Find where the given text appears and provide that cell's center as [x, y] coordinate. 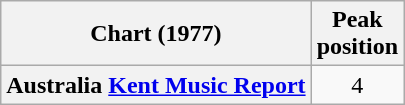
4 [357, 85]
Chart (1977) [156, 34]
Australia Kent Music Report [156, 85]
Peakposition [357, 34]
